Locate the cell with the specified text and output its (x, y) center coordinate. 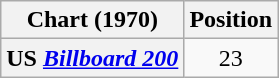
Chart (1970) (92, 20)
Position (231, 20)
US Billboard 200 (92, 58)
23 (231, 58)
